Detect which cell encompasses the target text, then output its [X, Y] center coordinate. 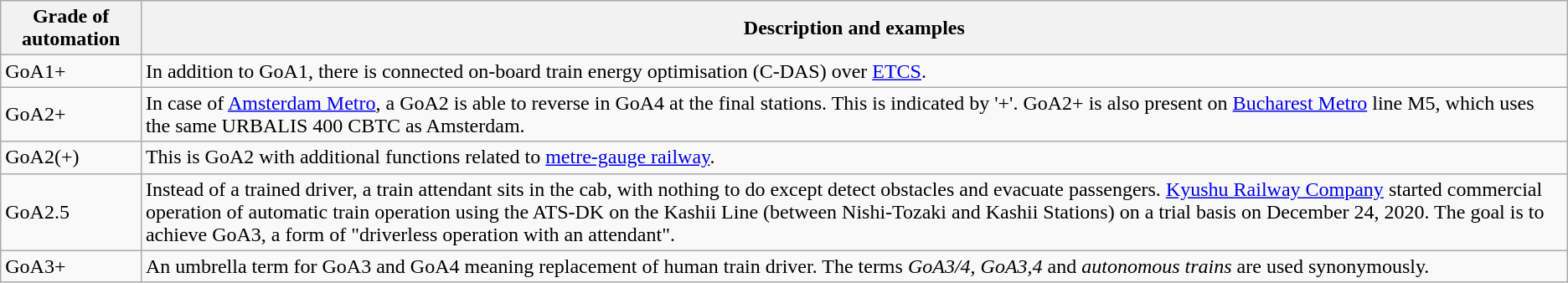
GoA2+ [71, 114]
GoA1+ [71, 71]
This is GoA2 with additional functions related to metre-gauge railway. [854, 157]
In addition to GoA1, there is connected on-board train energy optimisation (C-DAS) over ETCS. [854, 71]
GoA3+ [71, 266]
GoA2(+) [71, 157]
GoA2.5 [71, 212]
An umbrella term for GoA3 and GoA4 meaning replacement of human train driver. The terms GoA3/4, GoA3,4 and autonomous trains are used synonymously. [854, 266]
Description and examples [854, 28]
Grade of automation [71, 28]
